Output the (X, Y) coordinate of the center of the cell containing the given text.  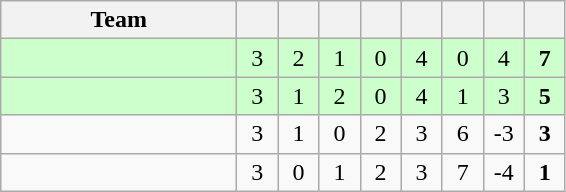
5 (544, 96)
Team (119, 20)
6 (462, 134)
-3 (504, 134)
-4 (504, 172)
